Extract the [X, Y] coordinate from the center of the cell holding the provided text.  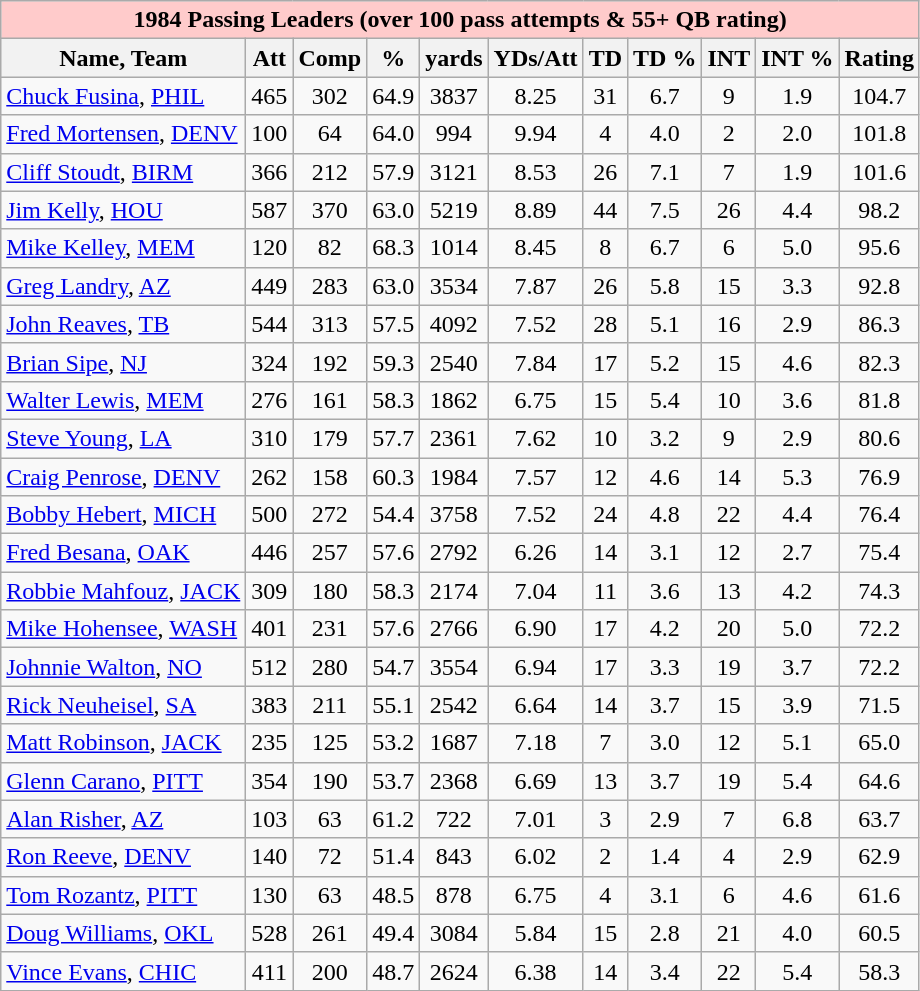
140 [270, 857]
7.01 [536, 819]
3758 [454, 515]
61.2 [394, 819]
5219 [454, 210]
49.4 [394, 933]
51.4 [394, 857]
75.4 [879, 553]
Name, Team [124, 58]
5.2 [665, 362]
Jim Kelly, HOU [124, 210]
190 [330, 781]
7.62 [536, 438]
24 [605, 515]
878 [454, 895]
104.7 [879, 96]
57.9 [394, 172]
446 [270, 553]
Robbie Mahfouz, JACK [124, 591]
158 [330, 477]
310 [270, 438]
81.8 [879, 400]
Doug Williams, OKL [124, 933]
48.5 [394, 895]
Ron Reeve, DENV [124, 857]
11 [605, 591]
Craig Penrose, DENV [124, 477]
Johnnie Walton, NO [124, 667]
449 [270, 286]
125 [330, 743]
7.18 [536, 743]
YDs/Att [536, 58]
Bobby Hebert, MICH [124, 515]
% [394, 58]
6.69 [536, 781]
3.2 [665, 438]
2542 [454, 705]
528 [270, 933]
76.4 [879, 515]
180 [330, 591]
6.94 [536, 667]
64.0 [394, 134]
92.8 [879, 286]
6.26 [536, 553]
John Reaves, TB [124, 324]
587 [270, 210]
59.3 [394, 362]
28 [605, 324]
1.4 [665, 857]
2624 [454, 971]
211 [330, 705]
Greg Landry, AZ [124, 286]
9.94 [536, 134]
7.87 [536, 286]
TD [605, 58]
2.7 [798, 553]
82 [330, 248]
Rick Neuheisel, SA [124, 705]
7.57 [536, 477]
4.8 [665, 515]
8.25 [536, 96]
843 [454, 857]
48.7 [394, 971]
Walter Lewis, MEM [124, 400]
7.5 [665, 210]
64 [330, 134]
82.3 [879, 362]
65.0 [879, 743]
Fred Mortensen, DENV [124, 134]
7.04 [536, 591]
313 [330, 324]
994 [454, 134]
62.9 [879, 857]
8 [605, 248]
1984 Passing Leaders (over 100 pass attempts & 55+ QB rating) [460, 20]
72 [330, 857]
161 [330, 400]
yards [454, 58]
80.6 [879, 438]
Rating [879, 58]
INT [729, 58]
Mike Kelley, MEM [124, 248]
8.89 [536, 210]
63.7 [879, 819]
64.6 [879, 781]
101.6 [879, 172]
283 [330, 286]
64.9 [394, 96]
74.3 [879, 591]
120 [270, 248]
44 [605, 210]
276 [270, 400]
98.2 [879, 210]
6.38 [536, 971]
TD % [665, 58]
8.45 [536, 248]
57.5 [394, 324]
179 [330, 438]
4092 [454, 324]
6.8 [798, 819]
1014 [454, 248]
235 [270, 743]
272 [330, 515]
2.8 [665, 933]
Tom Rozantz, PITT [124, 895]
7.1 [665, 172]
Glenn Carano, PITT [124, 781]
Brian Sipe, NJ [124, 362]
3534 [454, 286]
60.5 [879, 933]
3.0 [665, 743]
2766 [454, 629]
Fred Besana, OAK [124, 553]
61.6 [879, 895]
370 [330, 210]
31 [605, 96]
Att [270, 58]
60.3 [394, 477]
55.1 [394, 705]
257 [330, 553]
Alan Risher, AZ [124, 819]
2174 [454, 591]
512 [270, 667]
20 [729, 629]
5.84 [536, 933]
2368 [454, 781]
8.53 [536, 172]
101.8 [879, 134]
302 [330, 96]
100 [270, 134]
261 [330, 933]
1984 [454, 477]
53.2 [394, 743]
Chuck Fusina, PHIL [124, 96]
3.4 [665, 971]
2361 [454, 438]
5.8 [665, 286]
212 [330, 172]
86.3 [879, 324]
7.84 [536, 362]
6.02 [536, 857]
465 [270, 96]
Steve Young, LA [124, 438]
3554 [454, 667]
3084 [454, 933]
1862 [454, 400]
57.7 [394, 438]
95.6 [879, 248]
3837 [454, 96]
21 [729, 933]
5.3 [798, 477]
309 [270, 591]
Matt Robinson, JACK [124, 743]
383 [270, 705]
68.3 [394, 248]
411 [270, 971]
280 [330, 667]
2540 [454, 362]
76.9 [879, 477]
71.5 [879, 705]
324 [270, 362]
3.9 [798, 705]
3121 [454, 172]
3 [605, 819]
722 [454, 819]
2792 [454, 553]
103 [270, 819]
6.90 [536, 629]
Vince Evans, CHIC [124, 971]
231 [330, 629]
53.7 [394, 781]
Cliff Stoudt, BIRM [124, 172]
544 [270, 324]
401 [270, 629]
INT % [798, 58]
2.0 [798, 134]
Comp [330, 58]
366 [270, 172]
Mike Hohensee, WASH [124, 629]
16 [729, 324]
54.7 [394, 667]
54.4 [394, 515]
192 [330, 362]
200 [330, 971]
6.64 [536, 705]
262 [270, 477]
130 [270, 895]
1687 [454, 743]
500 [270, 515]
354 [270, 781]
